Find where the given text appears and provide that cell's center as (X, Y) coordinate. 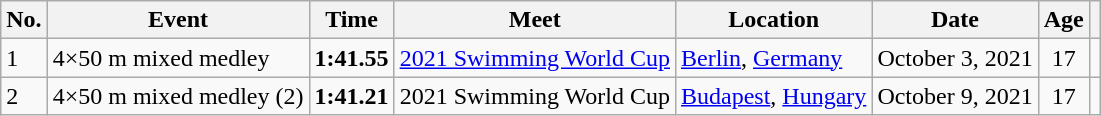
Time (352, 20)
Date (955, 20)
4×50 m mixed medley (2) (178, 96)
1 (24, 58)
No. (24, 20)
1:41.55 (352, 58)
Berlin, Germany (773, 58)
4×50 m mixed medley (178, 58)
Location (773, 20)
2 (24, 96)
October 9, 2021 (955, 96)
Age (1064, 20)
Meet (534, 20)
October 3, 2021 (955, 58)
Budapest, Hungary (773, 96)
Event (178, 20)
1:41.21 (352, 96)
